Detect which cell encompasses the target text, then output its (X, Y) center coordinate. 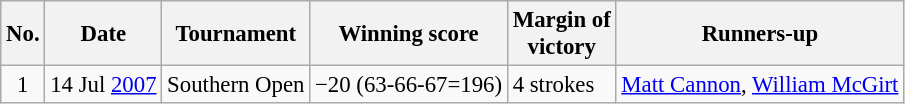
Margin ofvictory (562, 34)
−20 (63-66-67=196) (409, 85)
Southern Open (236, 85)
No. (23, 34)
4 strokes (562, 85)
14 Jul 2007 (104, 85)
Matt Cannon, William McGirt (760, 85)
1 (23, 85)
Runners-up (760, 34)
Tournament (236, 34)
Winning score (409, 34)
Date (104, 34)
